Determine the (x, y) coordinate at the center of the cell enclosing the given text.  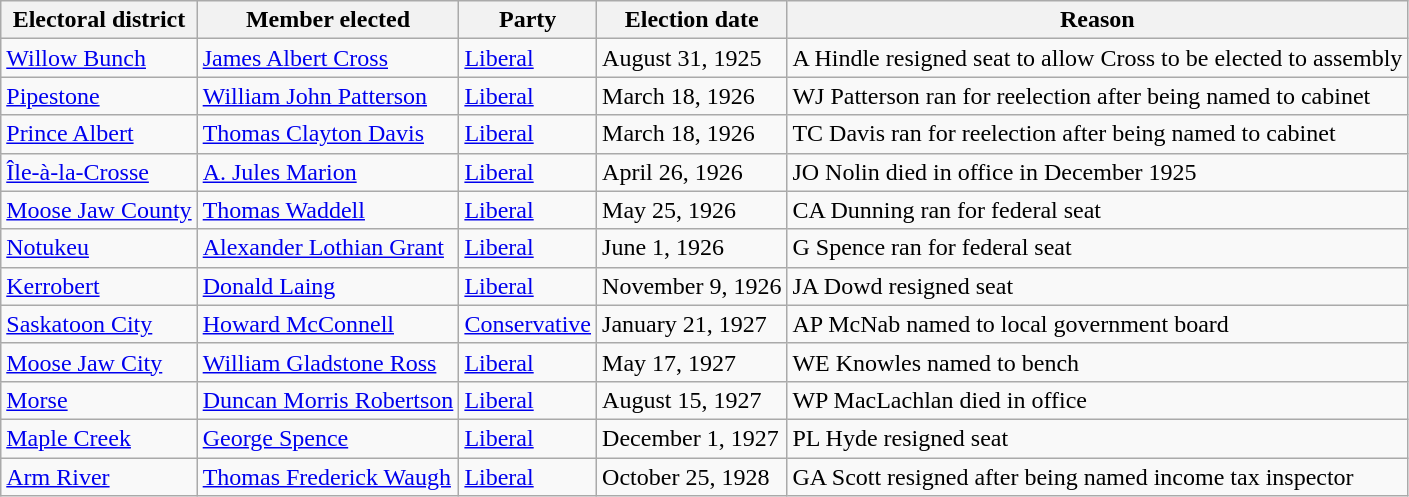
Howard McConnell (328, 324)
April 26, 1926 (692, 172)
June 1, 1926 (692, 248)
WJ Patterson ran for reelection after being named to cabinet (1098, 96)
WP MacLachlan died in office (1098, 400)
August 31, 1925 (692, 58)
November 9, 1926 (692, 286)
William Gladstone Ross (328, 362)
Donald Laing (328, 286)
Morse (99, 400)
Duncan Morris Robertson (328, 400)
Moose Jaw County (99, 210)
Willow Bunch (99, 58)
Alexander Lothian Grant (328, 248)
Maple Creek (99, 438)
Île-à-la-Crosse (99, 172)
Kerrobert (99, 286)
PL Hyde resigned seat (1098, 438)
January 21, 1927 (692, 324)
Thomas Frederick Waugh (328, 477)
Party (528, 20)
Electoral district (99, 20)
August 15, 1927 (692, 400)
James Albert Cross (328, 58)
Pipestone (99, 96)
Election date (692, 20)
JO Nolin died in office in December 1925 (1098, 172)
George Spence (328, 438)
GA Scott resigned after being named income tax inspector (1098, 477)
G Spence ran for federal seat (1098, 248)
William John Patterson (328, 96)
Thomas Waddell (328, 210)
December 1, 1927 (692, 438)
TC Davis ran for reelection after being named to cabinet (1098, 134)
Reason (1098, 20)
Prince Albert (99, 134)
Conservative (528, 324)
WE Knowles named to bench (1098, 362)
A Hindle resigned seat to allow Cross to be elected to assembly (1098, 58)
Arm River (99, 477)
AP McNab named to local government board (1098, 324)
Member elected (328, 20)
May 17, 1927 (692, 362)
Saskatoon City (99, 324)
Notukeu (99, 248)
Thomas Clayton Davis (328, 134)
JA Dowd resigned seat (1098, 286)
October 25, 1928 (692, 477)
Moose Jaw City (99, 362)
May 25, 1926 (692, 210)
CA Dunning ran for federal seat (1098, 210)
A. Jules Marion (328, 172)
